For the text-containing cell, return its midpoint in (X, Y) coordinate format. 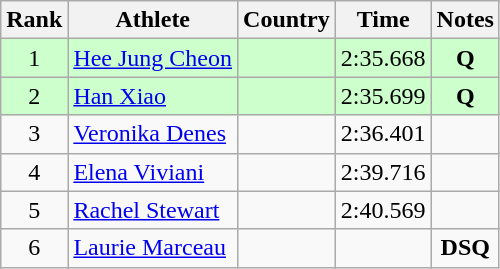
2:35.668 (383, 58)
Han Xiao (153, 96)
Time (383, 20)
5 (34, 210)
2:40.569 (383, 210)
4 (34, 172)
3 (34, 134)
DSQ (465, 248)
Laurie Marceau (153, 248)
Athlete (153, 20)
Notes (465, 20)
Hee Jung Cheon (153, 58)
6 (34, 248)
2 (34, 96)
Elena Viviani (153, 172)
2:39.716 (383, 172)
Rachel Stewart (153, 210)
Rank (34, 20)
2:35.699 (383, 96)
2:36.401 (383, 134)
1 (34, 58)
Veronika Denes (153, 134)
Country (287, 20)
